Find where the given text appears and provide that cell's center as (x, y) coordinate. 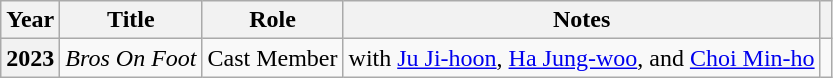
Year (30, 20)
Title (131, 20)
2023 (30, 58)
Cast Member (272, 58)
Role (272, 20)
Bros On Foot (131, 58)
Notes (582, 20)
with Ju Ji-hoon, Ha Jung-woo, and Choi Min-ho (582, 58)
